Capture the cell that displays the provided text and extract its (X, Y) central coordinate. 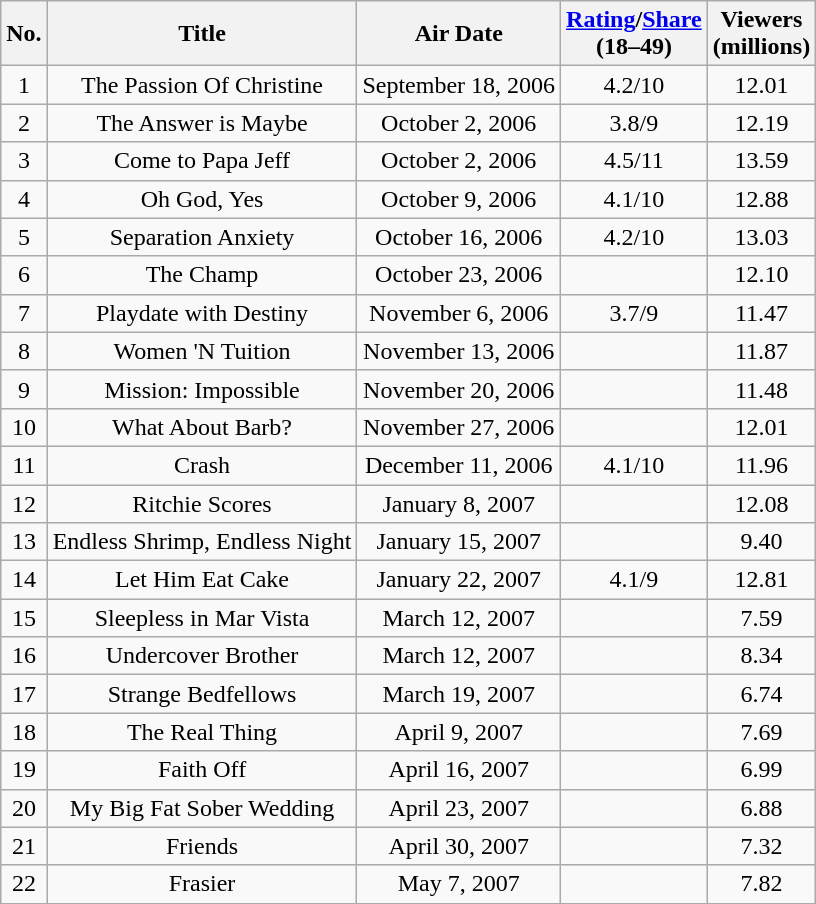
6 (24, 275)
Frasier (202, 884)
12 (24, 503)
7 (24, 313)
19 (24, 770)
3.8/9 (634, 123)
6.88 (761, 808)
Separation Anxiety (202, 237)
11.87 (761, 351)
September 18, 2006 (459, 85)
Strange Bedfellows (202, 694)
Sleepless in Mar Vista (202, 618)
Let Him Eat Cake (202, 580)
16 (24, 656)
October 16, 2006 (459, 237)
12.08 (761, 503)
6.74 (761, 694)
7.69 (761, 732)
Friends (202, 846)
October 9, 2006 (459, 199)
7.82 (761, 884)
7.59 (761, 618)
12.10 (761, 275)
13.03 (761, 237)
4 (24, 199)
April 23, 2007 (459, 808)
Viewers(millions) (761, 34)
January 8, 2007 (459, 503)
The Answer is Maybe (202, 123)
March 19, 2007 (459, 694)
3.7/9 (634, 313)
11 (24, 465)
12.81 (761, 580)
10 (24, 427)
Endless Shrimp, Endless Night (202, 542)
The Real Thing (202, 732)
Title (202, 34)
Faith Off (202, 770)
My Big Fat Sober Wedding (202, 808)
8 (24, 351)
April 30, 2007 (459, 846)
4.5/11 (634, 161)
Ritchie Scores (202, 503)
18 (24, 732)
November 20, 2006 (459, 389)
6.99 (761, 770)
17 (24, 694)
Oh God, Yes (202, 199)
Mission: Impossible (202, 389)
21 (24, 846)
3 (24, 161)
Air Date (459, 34)
1 (24, 85)
7.32 (761, 846)
2 (24, 123)
Crash (202, 465)
15 (24, 618)
The Passion Of Christine (202, 85)
November 6, 2006 (459, 313)
9.40 (761, 542)
The Champ (202, 275)
13 (24, 542)
9 (24, 389)
20 (24, 808)
12.19 (761, 123)
5 (24, 237)
13.59 (761, 161)
Playdate with Destiny (202, 313)
October 23, 2006 (459, 275)
11.48 (761, 389)
January 15, 2007 (459, 542)
22 (24, 884)
December 11, 2006 (459, 465)
May 7, 2007 (459, 884)
No. (24, 34)
Come to Papa Jeff (202, 161)
April 9, 2007 (459, 732)
11.96 (761, 465)
12.88 (761, 199)
November 13, 2006 (459, 351)
January 22, 2007 (459, 580)
April 16, 2007 (459, 770)
11.47 (761, 313)
14 (24, 580)
8.34 (761, 656)
Rating/Share(18–49) (634, 34)
Undercover Brother (202, 656)
4.1/9 (634, 580)
Women 'N Tuition (202, 351)
November 27, 2006 (459, 427)
What About Barb? (202, 427)
